Capture the cell that displays the provided text and extract its [X, Y] central coordinate. 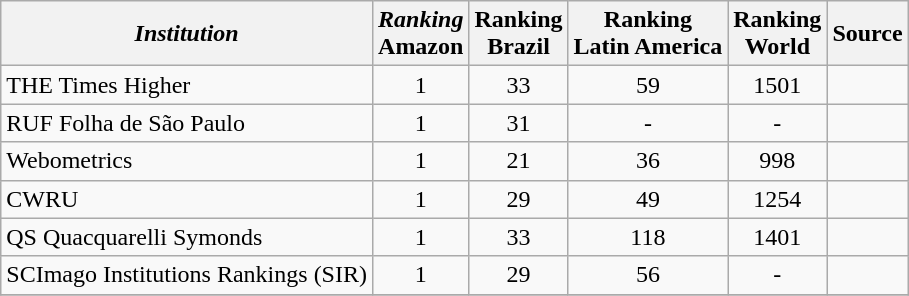
RankingWorld [778, 34]
1254 [778, 199]
31 [518, 123]
Source [868, 34]
RankingBrazil [518, 34]
SCImago Institutions Rankings (SIR) [187, 275]
56 [648, 275]
RUF Folha de São Paulo [187, 123]
Institution [187, 34]
21 [518, 161]
RankingLatin America [648, 34]
CWRU [187, 199]
QS Quacquarelli Symonds [187, 237]
36 [648, 161]
THE Times Higher [187, 85]
118 [648, 237]
49 [648, 199]
Webometrics [187, 161]
1401 [778, 237]
RankingAmazon [420, 34]
998 [778, 161]
59 [648, 85]
1501 [778, 85]
